Return (X, Y) of the center of cell containing provided text 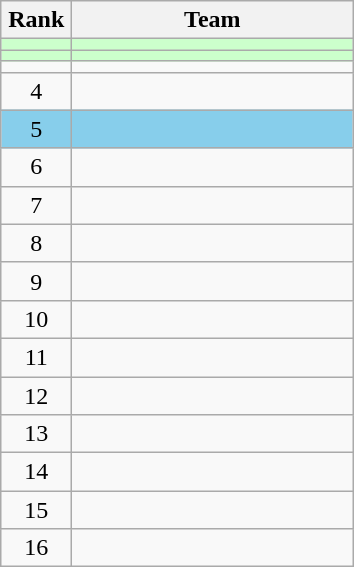
Team (212, 20)
9 (36, 281)
4 (36, 91)
14 (36, 472)
6 (36, 167)
10 (36, 319)
5 (36, 129)
16 (36, 548)
8 (36, 243)
15 (36, 510)
11 (36, 357)
Rank (36, 20)
7 (36, 205)
12 (36, 395)
13 (36, 434)
